Find where the given text appears and provide that cell's center as [x, y] coordinate. 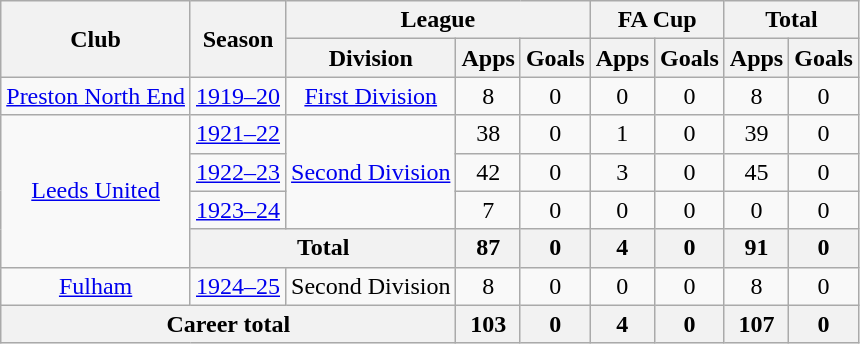
Preston North End [96, 96]
7 [488, 210]
1923–24 [238, 210]
Career total [228, 324]
107 [756, 324]
1921–22 [238, 134]
FA Cup [657, 20]
91 [756, 248]
42 [488, 172]
Leeds United [96, 191]
League [438, 20]
87 [488, 248]
38 [488, 134]
Division [371, 58]
39 [756, 134]
1922–23 [238, 172]
Club [96, 39]
3 [622, 172]
45 [756, 172]
1924–25 [238, 286]
Fulham [96, 286]
103 [488, 324]
1919–20 [238, 96]
First Division [371, 96]
Season [238, 39]
1 [622, 134]
